Locate the cell with the specified text and output its [X, Y] center coordinate. 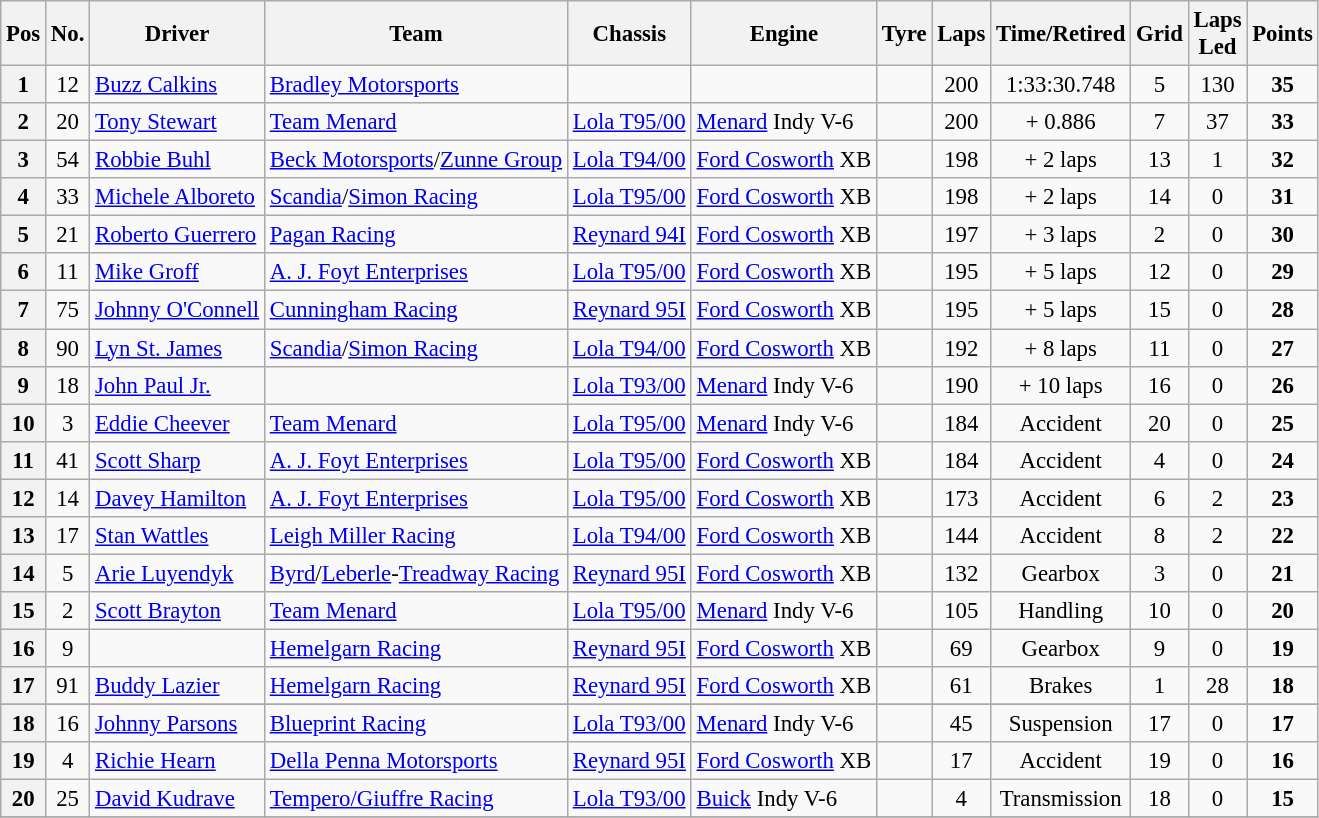
Scott Sharp [178, 460]
David Kudrave [178, 799]
Handling [1061, 611]
Scott Brayton [178, 611]
Chassis [629, 34]
Reynard 94I [629, 235]
26 [1282, 385]
Arie Luyendyk [178, 573]
Cunningham Racing [416, 310]
91 [68, 686]
Della Penna Motorsports [416, 761]
31 [1282, 197]
Beck Motorsports/Zunne Group [416, 160]
Suspension [1061, 724]
75 [68, 310]
29 [1282, 273]
37 [1218, 122]
Buick Indy V-6 [784, 799]
35 [1282, 85]
Laps [962, 34]
32 [1282, 160]
Pos [24, 34]
90 [68, 348]
61 [962, 686]
Brakes [1061, 686]
Blueprint Racing [416, 724]
144 [962, 536]
Buddy Lazier [178, 686]
John Paul Jr. [178, 385]
Leigh Miller Racing [416, 536]
Michele Alboreto [178, 197]
LapsLed [1218, 34]
Eddie Cheever [178, 423]
Points [1282, 34]
+ 10 laps [1061, 385]
Davey Hamilton [178, 498]
22 [1282, 536]
Grid [1160, 34]
Pagan Racing [416, 235]
190 [962, 385]
Stan Wattles [178, 536]
Byrd/Leberle-Treadway Racing [416, 573]
Johnny O'Connell [178, 310]
23 [1282, 498]
130 [1218, 85]
45 [962, 724]
41 [68, 460]
No. [68, 34]
Tyre [904, 34]
1:33:30.748 [1061, 85]
197 [962, 235]
24 [1282, 460]
+ 8 laps [1061, 348]
Mike Groff [178, 273]
Robbie Buhl [178, 160]
Driver [178, 34]
Richie Hearn [178, 761]
Engine [784, 34]
30 [1282, 235]
Team [416, 34]
173 [962, 498]
Tempero/Giuffre Racing [416, 799]
+ 0.886 [1061, 122]
192 [962, 348]
+ 3 laps [1061, 235]
Time/Retired [1061, 34]
Lyn St. James [178, 348]
105 [962, 611]
Roberto Guerrero [178, 235]
Buzz Calkins [178, 85]
132 [962, 573]
54 [68, 160]
Bradley Motorsports [416, 85]
Tony Stewart [178, 122]
Johnny Parsons [178, 724]
27 [1282, 348]
69 [962, 648]
Transmission [1061, 799]
